Pinpoint the cell where the given text exists, returning its [x, y] midpoint coordinate. 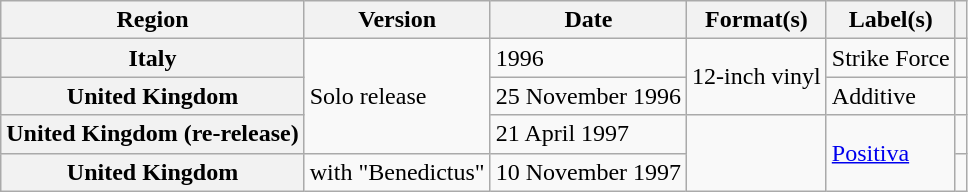
Solo release [397, 96]
Label(s) [890, 20]
12-inch vinyl [757, 77]
Italy [152, 58]
10 November 1997 [588, 172]
Date [588, 20]
Additive [890, 96]
1996 [588, 58]
with "Benedictus" [397, 172]
Positiva [890, 153]
United Kingdom (re-release) [152, 134]
21 April 1997 [588, 134]
Strike Force [890, 58]
Region [152, 20]
Format(s) [757, 20]
Version [397, 20]
25 November 1996 [588, 96]
